Provide the [X, Y] coordinate of the cell's center where the given text is located.  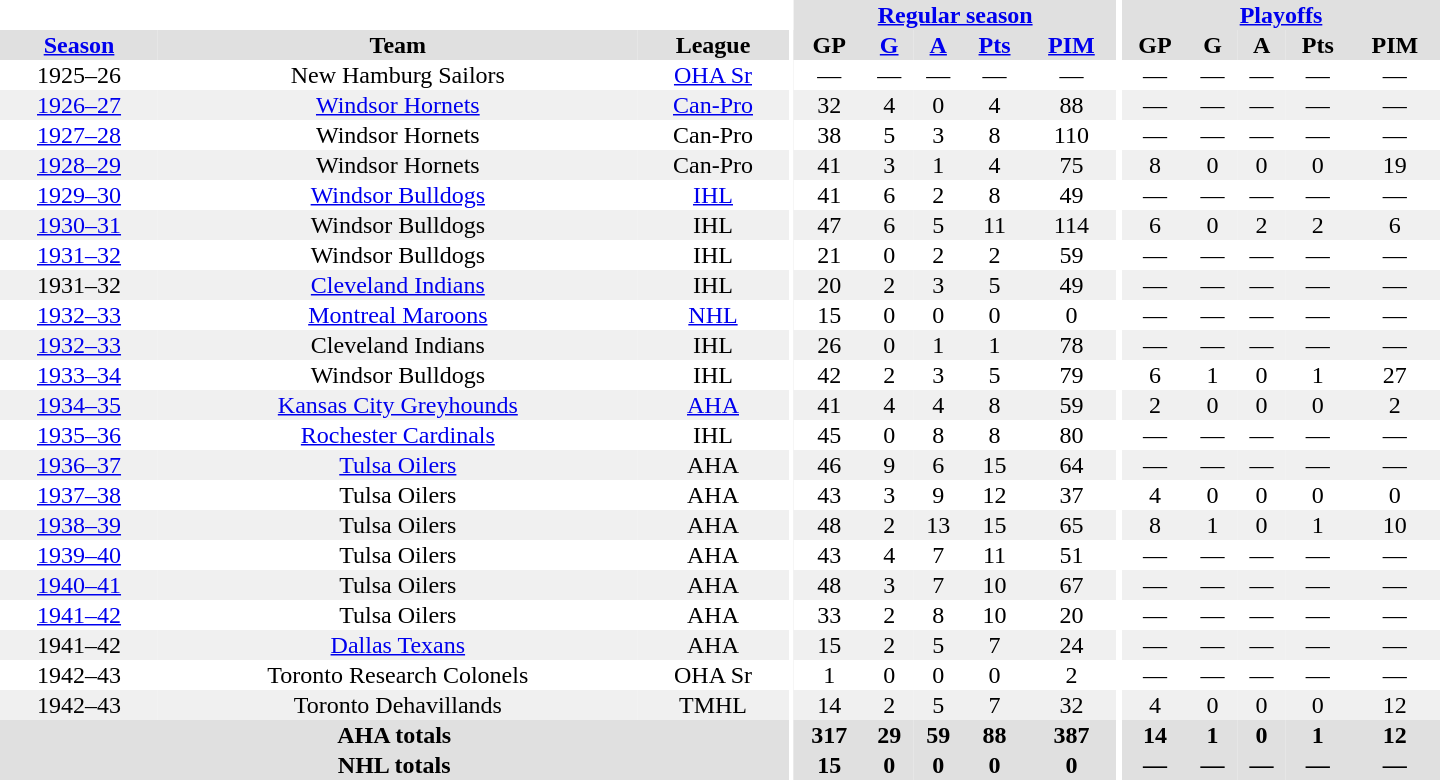
1938–39 [79, 525]
Rochester Cardinals [398, 435]
Montreal Maroons [398, 315]
New Hamburg Sailors [398, 75]
65 [1071, 525]
21 [830, 255]
1934–35 [79, 405]
NHL [714, 315]
1940–41 [79, 585]
Kansas City Greyhounds [398, 405]
Dallas Texans [398, 645]
64 [1071, 465]
TMHL [714, 705]
1937–38 [79, 495]
Season [79, 45]
19 [1395, 165]
29 [890, 735]
24 [1071, 645]
1929–30 [79, 195]
67 [1071, 585]
46 [830, 465]
League [714, 45]
AHA totals [394, 735]
1935–36 [79, 435]
1926–27 [79, 105]
1939–40 [79, 555]
26 [830, 345]
114 [1071, 225]
1927–28 [79, 135]
1933–34 [79, 375]
45 [830, 435]
80 [1071, 435]
NHL totals [394, 765]
1928–29 [79, 165]
Team [398, 45]
33 [830, 615]
Playoffs [1281, 15]
79 [1071, 375]
38 [830, 135]
387 [1071, 735]
Toronto Research Colonels [398, 675]
51 [1071, 555]
75 [1071, 165]
1930–31 [79, 225]
78 [1071, 345]
27 [1395, 375]
1936–37 [79, 465]
317 [830, 735]
1925–26 [79, 75]
110 [1071, 135]
42 [830, 375]
47 [830, 225]
13 [938, 525]
Regular season [956, 15]
37 [1071, 495]
Toronto Dehavillands [398, 705]
